Return [X, Y] of the center of cell containing provided text 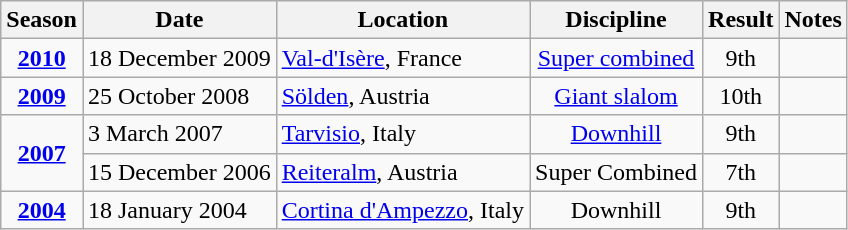
2009 [42, 96]
2010 [42, 58]
Location [402, 20]
Season [42, 20]
Sölden, Austria [402, 96]
7th [741, 172]
Date [179, 20]
15 December 2006 [179, 172]
Cortina d'Ampezzo, Italy [402, 210]
3 March 2007 [179, 134]
Result [741, 20]
25 October 2008 [179, 96]
18 January 2004 [179, 210]
Super combined [616, 58]
Val-d'Isère, France [402, 58]
Tarvisio, Italy [402, 134]
2007 [42, 153]
18 December 2009 [179, 58]
10th [741, 96]
Discipline [616, 20]
Reiteralm, Austria [402, 172]
Super Combined [616, 172]
Notes [813, 20]
Giant slalom [616, 96]
2004 [42, 210]
